Detect which cell encompasses the target text, then output its [x, y] center coordinate. 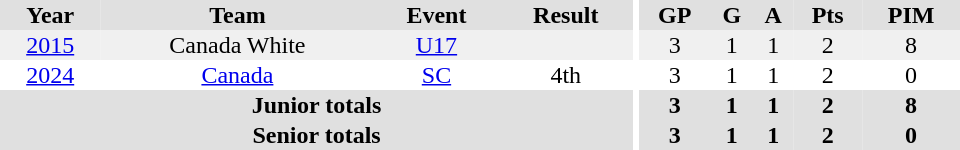
Event [436, 15]
Year [50, 15]
SC [436, 75]
Canada [237, 75]
PIM [911, 15]
U17 [436, 45]
2015 [50, 45]
Pts [828, 15]
Canada White [237, 45]
2024 [50, 75]
Junior totals [316, 105]
4th [566, 75]
Result [566, 15]
Team [237, 15]
A [773, 15]
GP [675, 15]
Senior totals [316, 135]
G [732, 15]
